Search for the cell housing the specified text and yield its [X, Y] center coordinate. 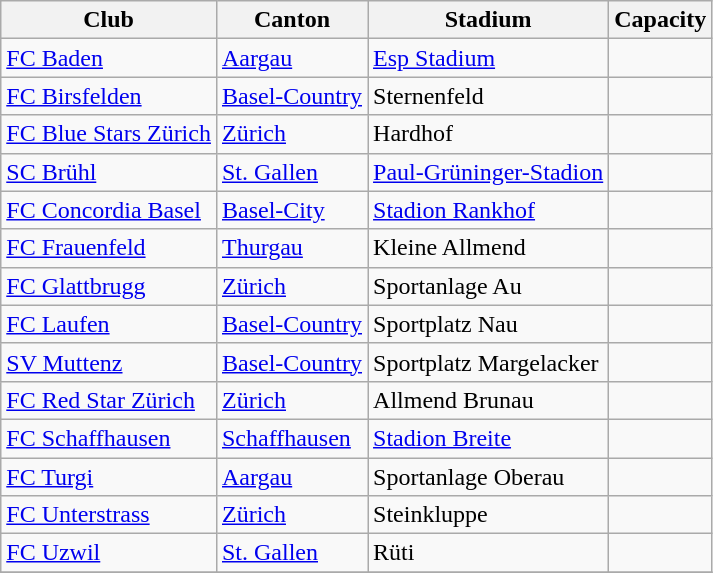
Hardhof [488, 134]
Stadion Breite [488, 438]
SV Muttenz [109, 362]
Steinkluppe [488, 515]
Sportanlage Au [488, 286]
FC Laufen [109, 324]
Sportplatz Nau [488, 324]
FC Blue Stars Zürich [109, 134]
Kleine Allmend [488, 248]
FC Uzwil [109, 553]
Schaffhausen [292, 438]
FC Turgi [109, 477]
Rüti [488, 553]
FC Unterstrass [109, 515]
Sternenfeld [488, 96]
Canton [292, 20]
Stadion Rankhof [488, 210]
Sportanlage Oberau [488, 477]
Stadium [488, 20]
Sportplatz Margelacker [488, 362]
Allmend Brunau [488, 400]
Esp Stadium [488, 58]
Capacity [660, 20]
FC Schaffhausen [109, 438]
FC Concordia Basel [109, 210]
FC Red Star Zürich [109, 400]
Basel-City [292, 210]
FC Baden [109, 58]
SC Brühl [109, 172]
FC Glattbrugg [109, 286]
FC Frauenfeld [109, 248]
Thurgau [292, 248]
Club [109, 20]
FC Birsfelden [109, 96]
Paul-Grüninger-Stadion [488, 172]
